Return the (X, Y) coordinate for the center point of the cell that contains the specified text.  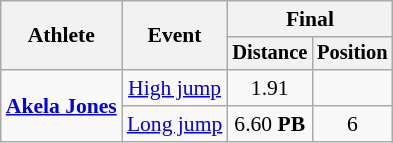
6 (352, 124)
1.91 (270, 88)
Athlete (62, 36)
Event (174, 36)
Akela Jones (62, 106)
Long jump (174, 124)
Distance (270, 54)
6.60 PB (270, 124)
High jump (174, 88)
Final (310, 19)
Position (352, 54)
